Search for the cell housing the specified text and yield its (X, Y) center coordinate. 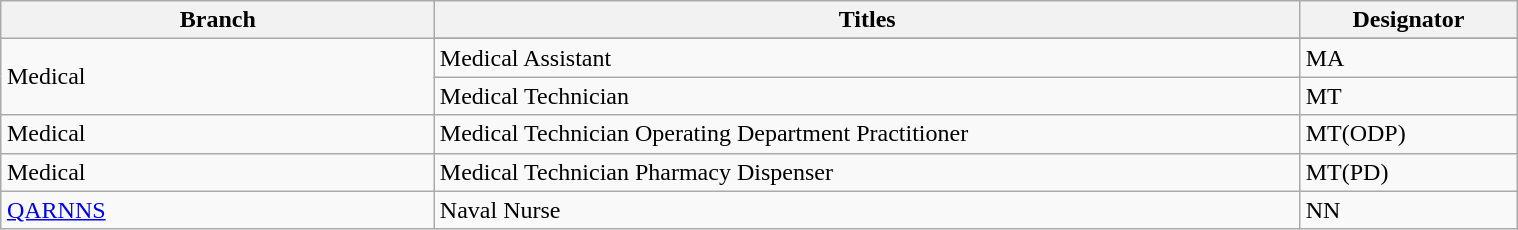
QARNNS (218, 210)
Titles (867, 20)
MT(PD) (1408, 172)
Designator (1408, 20)
MT(ODP) (1408, 134)
Medical Assistant (867, 58)
MT (1408, 96)
Medical Technician Operating Department Practitioner (867, 134)
Branch (218, 20)
MA (1408, 58)
NN (1408, 210)
Naval Nurse (867, 210)
Medical Technician (867, 96)
Medical Technician Pharmacy Dispenser (867, 172)
